For the text-containing cell, return its midpoint in [X, Y] coordinate format. 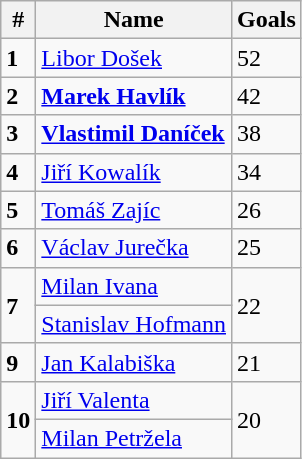
21 [267, 362]
Name [134, 20]
34 [267, 172]
2 [18, 96]
Tomáš Zajíc [134, 210]
Jiří Valenta [134, 400]
9 [18, 362]
38 [267, 134]
52 [267, 58]
Vlastimil Daníček [134, 134]
Václav Jurečka [134, 248]
5 [18, 210]
6 [18, 248]
Marek Havlík [134, 96]
Jan Kalabiška [134, 362]
26 [267, 210]
Jiří Kowalík [134, 172]
3 [18, 134]
10 [18, 419]
7 [18, 305]
Stanislav Hofmann [134, 324]
Milan Petržela [134, 438]
25 [267, 248]
Libor Došek [134, 58]
Milan Ivana [134, 286]
42 [267, 96]
# [18, 20]
20 [267, 419]
Goals [267, 20]
1 [18, 58]
22 [267, 305]
4 [18, 172]
